Extract the (x, y) coordinate from the center of the cell holding the provided text.  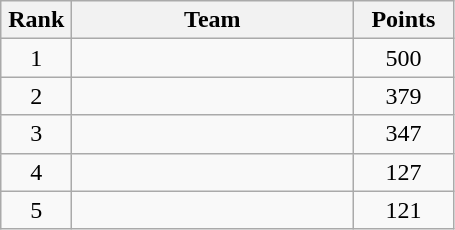
121 (404, 210)
Team (212, 20)
347 (404, 134)
379 (404, 96)
Points (404, 20)
4 (36, 172)
5 (36, 210)
2 (36, 96)
Rank (36, 20)
500 (404, 58)
127 (404, 172)
1 (36, 58)
3 (36, 134)
